Search for the cell housing the specified text and yield its [x, y] center coordinate. 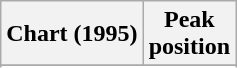
Peakposition [189, 34]
Chart (1995) [72, 34]
